From the cell containing the given text, extract its center point as (X, Y) coordinate. 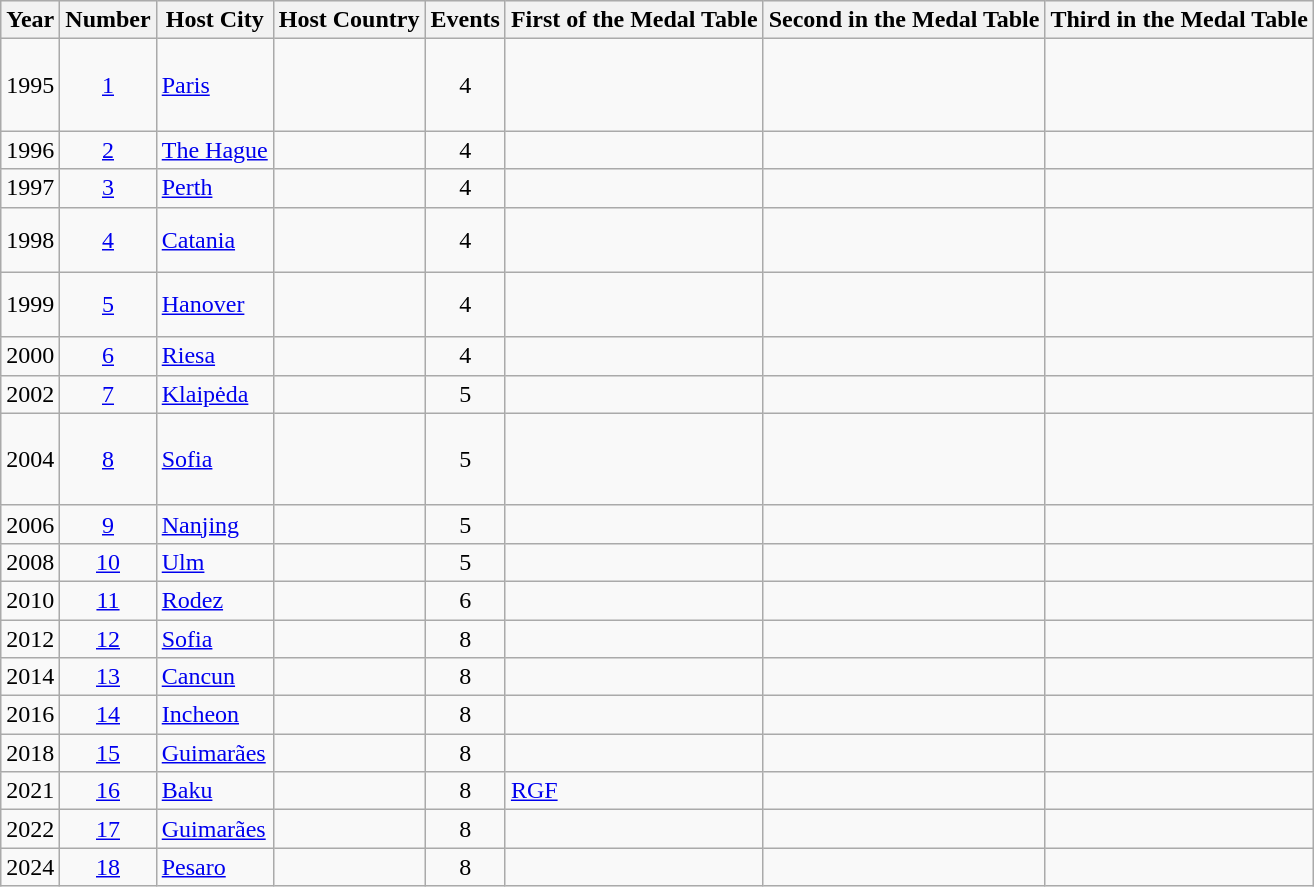
1997 (30, 188)
Ulm (214, 562)
9 (108, 524)
Rodez (214, 600)
2022 (30, 829)
Host City (214, 20)
7 (108, 394)
1995 (30, 85)
Riesa (214, 356)
2010 (30, 600)
2016 (30, 715)
1 (108, 85)
1998 (30, 240)
Number (108, 20)
2004 (30, 459)
3 (108, 188)
2014 (30, 677)
Perth (214, 188)
2024 (30, 867)
Year (30, 20)
12 (108, 639)
Second in the Medal Table (904, 20)
2006 (30, 524)
1996 (30, 150)
2012 (30, 639)
Paris (214, 85)
Cancun (214, 677)
2002 (30, 394)
First of the Medal Table (634, 20)
Incheon (214, 715)
18 (108, 867)
Hanover (214, 304)
Pesaro (214, 867)
2 (108, 150)
Baku (214, 791)
16 (108, 791)
Third in the Medal Table (1179, 20)
Host Country (349, 20)
RGF (634, 791)
Klaipėda (214, 394)
17 (108, 829)
15 (108, 753)
2018 (30, 753)
2008 (30, 562)
11 (108, 600)
13 (108, 677)
14 (108, 715)
Nanjing (214, 524)
2021 (30, 791)
Catania (214, 240)
10 (108, 562)
1999 (30, 304)
2000 (30, 356)
The Hague (214, 150)
Events (465, 20)
